Scan for the cell matching the given text and deliver its [x, y] coordinate at center. 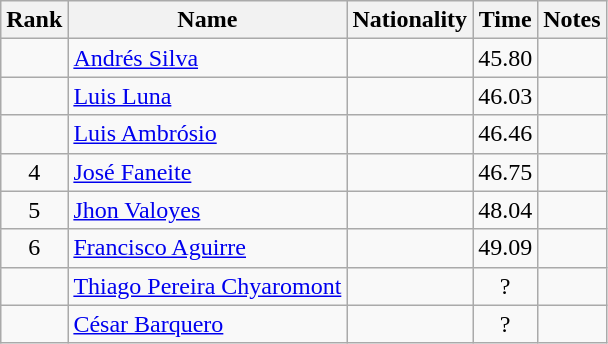
Luis Ambrósio [208, 134]
José Faneite [208, 172]
Notes [572, 20]
Jhon Valoyes [208, 210]
Nationality [410, 20]
45.80 [506, 58]
Francisco Aguirre [208, 248]
Time [506, 20]
4 [34, 172]
6 [34, 248]
Name [208, 20]
46.46 [506, 134]
César Barquero [208, 324]
5 [34, 210]
46.03 [506, 96]
Rank [34, 20]
49.09 [506, 248]
Thiago Pereira Chyaromont [208, 286]
Luis Luna [208, 96]
48.04 [506, 210]
46.75 [506, 172]
Andrés Silva [208, 58]
